From the cell containing the given text, extract its center point as (x, y) coordinate. 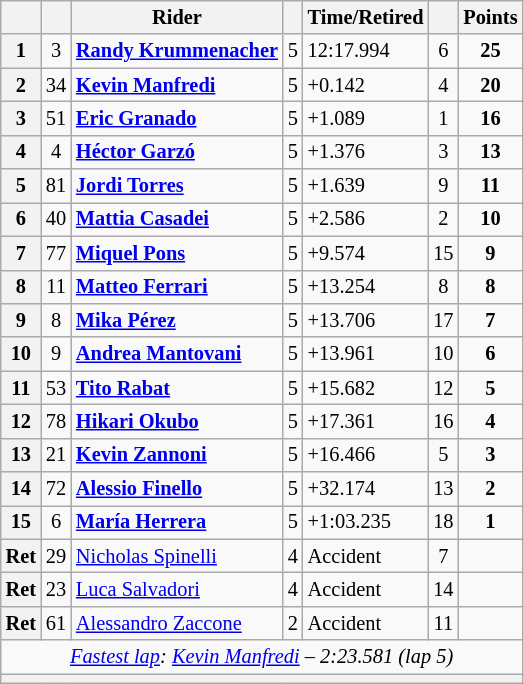
23 (56, 589)
Matteo Ferrari (177, 287)
18 (443, 522)
Miquel Pons (177, 253)
Luca Salvadori (177, 589)
+1.376 (366, 152)
Nicholas Spinelli (177, 556)
Fastest lap: Kevin Manfredi – 2:23.581 (lap 5) (262, 657)
+1.639 (366, 186)
Kevin Zannoni (177, 455)
34 (56, 85)
Mattia Casadei (177, 219)
+15.682 (366, 388)
17 (443, 320)
Tito Rabat (177, 388)
+17.361 (366, 421)
+1.089 (366, 118)
Alessio Finello (177, 489)
Jordi Torres (177, 186)
Mika Pérez (177, 320)
Alessandro Zaccone (177, 623)
María Herrera (177, 522)
20 (490, 85)
+13.254 (366, 287)
+16.466 (366, 455)
Kevin Manfredi (177, 85)
+13.706 (366, 320)
53 (56, 388)
Time/Retired (366, 17)
81 (56, 186)
Hikari Okubo (177, 421)
12:17.994 (366, 51)
Eric Granado (177, 118)
+0.142 (366, 85)
+13.961 (366, 354)
+32.174 (366, 489)
40 (56, 219)
Points (490, 17)
25 (490, 51)
77 (56, 253)
Héctor Garzó (177, 152)
78 (56, 421)
Randy Krummenacher (177, 51)
29 (56, 556)
61 (56, 623)
Andrea Mantovani (177, 354)
Rider (177, 17)
72 (56, 489)
+2.586 (366, 219)
+9.574 (366, 253)
51 (56, 118)
21 (56, 455)
+1:03.235 (366, 522)
